Scan for the cell matching the given text and deliver its (x, y) coordinate at center. 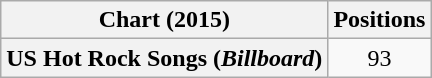
Positions (380, 20)
US Hot Rock Songs (Billboard) (164, 58)
Chart (2015) (164, 20)
93 (380, 58)
